Provide the (x, y) coordinate of the cell's center where the given text is located.  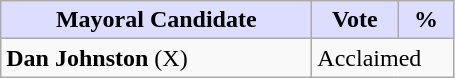
% (426, 20)
Mayoral Candidate (156, 20)
Vote (355, 20)
Dan Johnston (X) (156, 58)
Acclaimed (383, 58)
